Return [x, y] of the center of cell containing provided text 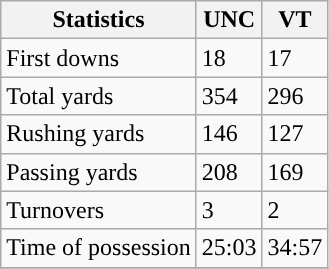
Time of possession [99, 248]
146 [229, 134]
Total yards [99, 96]
127 [295, 134]
2 [295, 210]
Statistics [99, 20]
3 [229, 210]
Passing yards [99, 172]
18 [229, 58]
296 [295, 96]
354 [229, 96]
17 [295, 58]
VT [295, 20]
34:57 [295, 248]
Turnovers [99, 210]
Rushing yards [99, 134]
208 [229, 172]
25:03 [229, 248]
First downs [99, 58]
UNC [229, 20]
169 [295, 172]
